Return (x, y) of the center of cell containing provided text 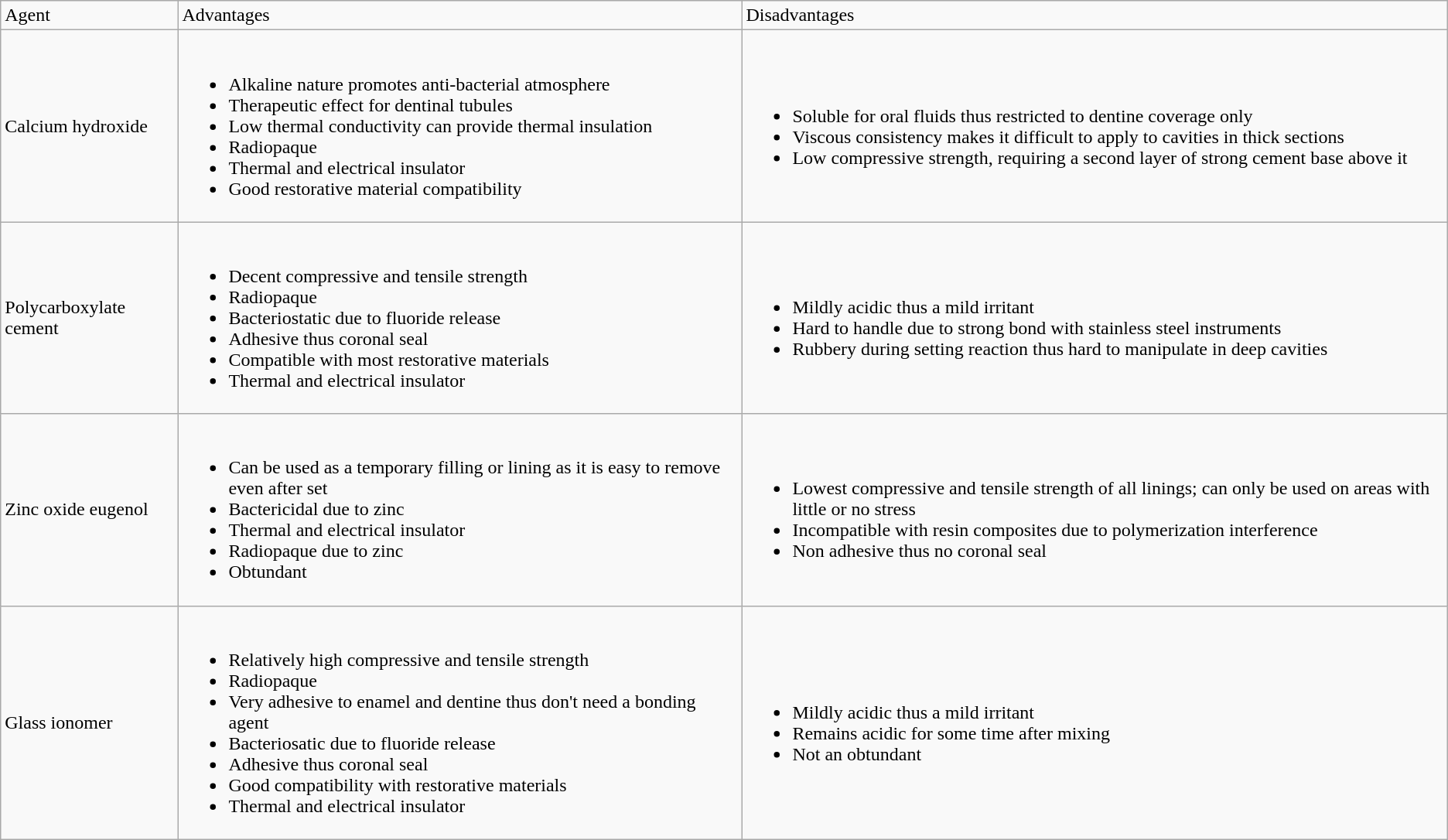
Calcium hydroxide (90, 126)
Zinc oxide eugenol (90, 510)
Agent (90, 15)
Mildly acidic thus a mild irritantRemains acidic for some time after mixingNot an obtundant (1095, 722)
Advantages (459, 15)
Polycarboxylate cement (90, 318)
Disadvantages (1095, 15)
Glass ionomer (90, 722)
